Scan for the cell matching the given text and deliver its (X, Y) coordinate at center. 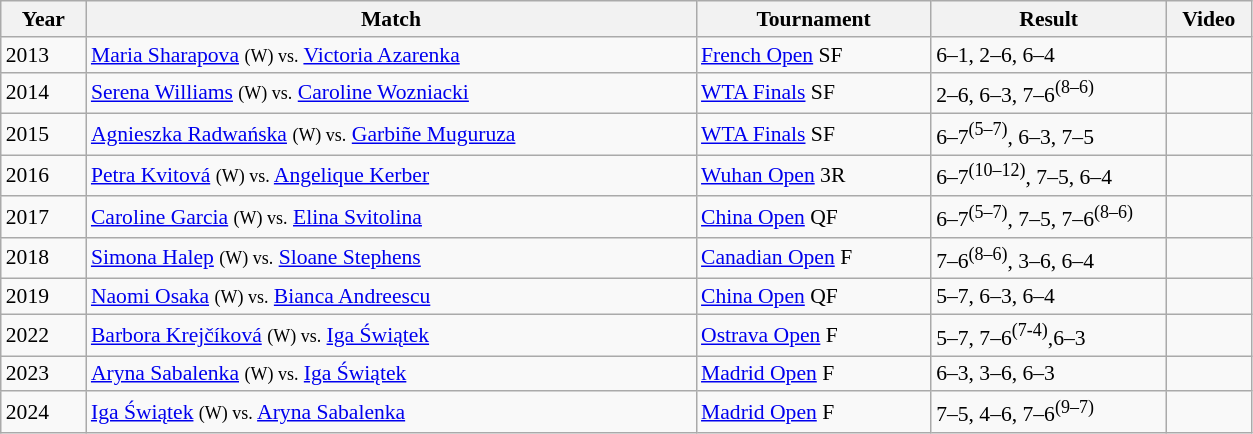
Agnieszka Radwańska (W) vs. Garbiñe Muguruza (391, 134)
2–6, 6–3, 7–6(8–6) (1048, 92)
2014 (44, 92)
Tournament (814, 19)
Result (1048, 19)
Wuhan Open 3R (814, 176)
Caroline Garcia (W) vs. Elina Svitolina (391, 216)
Year (44, 19)
Canadian Open F (814, 258)
Barbora Krejčíková (W) vs. Iga Świątek (391, 336)
Video (1208, 19)
6–1, 2–6, 6–4 (1048, 55)
2022 (44, 336)
Petra Kvitová (W) vs. Angelique Kerber (391, 176)
5–7, 7–6(7-4),6–3 (1048, 336)
Match (391, 19)
2016 (44, 176)
2017 (44, 216)
Iga Świątek (W) vs. Aryna Sabalenka (391, 412)
2018 (44, 258)
Simona Halep (W) vs. Sloane Stephens (391, 258)
5–7, 6–3, 6–4 (1048, 297)
7–6(8–6), 3–6, 6–4 (1048, 258)
2024 (44, 412)
Serena Williams (W) vs. Caroline Wozniacki (391, 92)
2019 (44, 297)
6–7(5–7), 6–3, 7–5 (1048, 134)
6–7(5–7), 7–5, 7–6(8–6) (1048, 216)
Ostrava Open F (814, 336)
2015 (44, 134)
Naomi Osaka (W) vs. Bianca Andreescu (391, 297)
7–5, 4–6, 7–6(9–7) (1048, 412)
Maria Sharapova (W) vs. Victoria Azarenka (391, 55)
Aryna Sabalenka (W) vs. Iga Świątek (391, 374)
6–3, 3–6, 6–3 (1048, 374)
2023 (44, 374)
2013 (44, 55)
French Open SF (814, 55)
6–7(10–12), 7–5, 6–4 (1048, 176)
